Return the [X, Y] coordinate for the center point of the cell that contains the specified text.  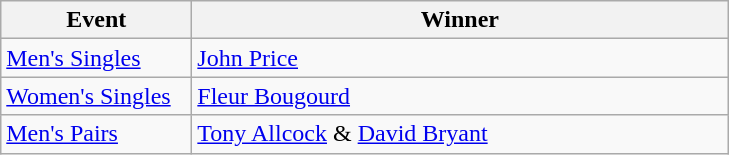
Men's Pairs [96, 134]
Fleur Bougourd [460, 96]
Winner [460, 20]
Event [96, 20]
Tony Allcock & David Bryant [460, 134]
Women's Singles [96, 96]
John Price [460, 58]
Men's Singles [96, 58]
